Detect which cell encompasses the target text, then output its (X, Y) center coordinate. 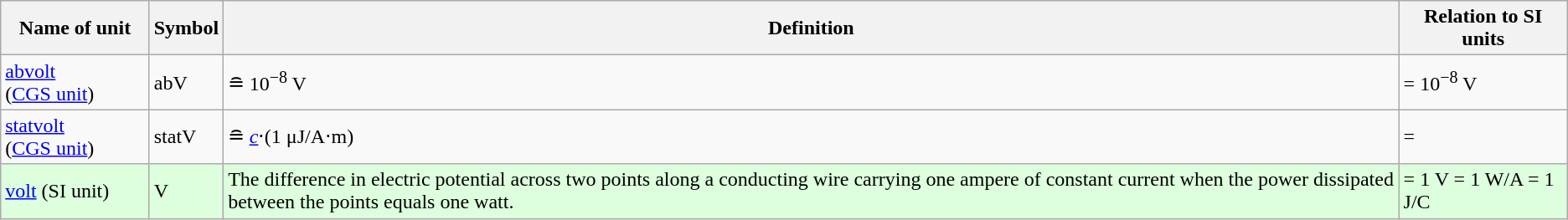
statvolt (CGS unit) (75, 137)
Name of unit (75, 28)
Definition (811, 28)
Relation to SI units (1483, 28)
= 1 V = 1 W/A = 1 J/C (1483, 191)
abvolt (CGS unit) (75, 82)
abV (186, 82)
= 10−8 V (1483, 82)
= (1483, 137)
statV (186, 137)
≘ c⋅(1 μJ/A⋅m) (811, 137)
≘ 10−8 V (811, 82)
Symbol (186, 28)
V (186, 191)
volt (SI unit) (75, 191)
